Identify which cell holds the provided text, then report its (X, Y) central coordinate. 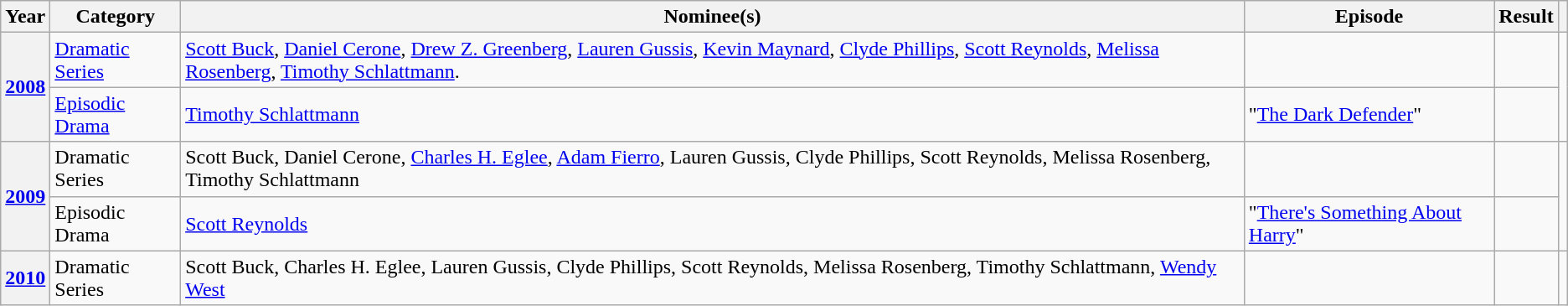
Timothy Schlattmann (713, 114)
"There's Something About Harry" (1369, 223)
2010 (25, 278)
Year (25, 17)
2009 (25, 196)
Result (1526, 17)
Category (116, 17)
Scott Buck, Daniel Cerone, Drew Z. Greenberg, Lauren Gussis, Kevin Maynard, Clyde Phillips, Scott Reynolds, Melissa Rosenberg, Timothy Schlattmann. (713, 60)
Scott Buck, Charles H. Eglee, Lauren Gussis, Clyde Phillips, Scott Reynolds, Melissa Rosenberg, Timothy Schlattmann, Wendy West (713, 278)
Scott Reynolds (713, 223)
Episode (1369, 17)
2008 (25, 87)
Scott Buck, Daniel Cerone, Charles H. Eglee, Adam Fierro, Lauren Gussis, Clyde Phillips, Scott Reynolds, Melissa Rosenberg, Timothy Schlattmann (713, 169)
Nominee(s) (713, 17)
"The Dark Defender" (1369, 114)
